Capture the cell that displays the provided text and extract its (x, y) central coordinate. 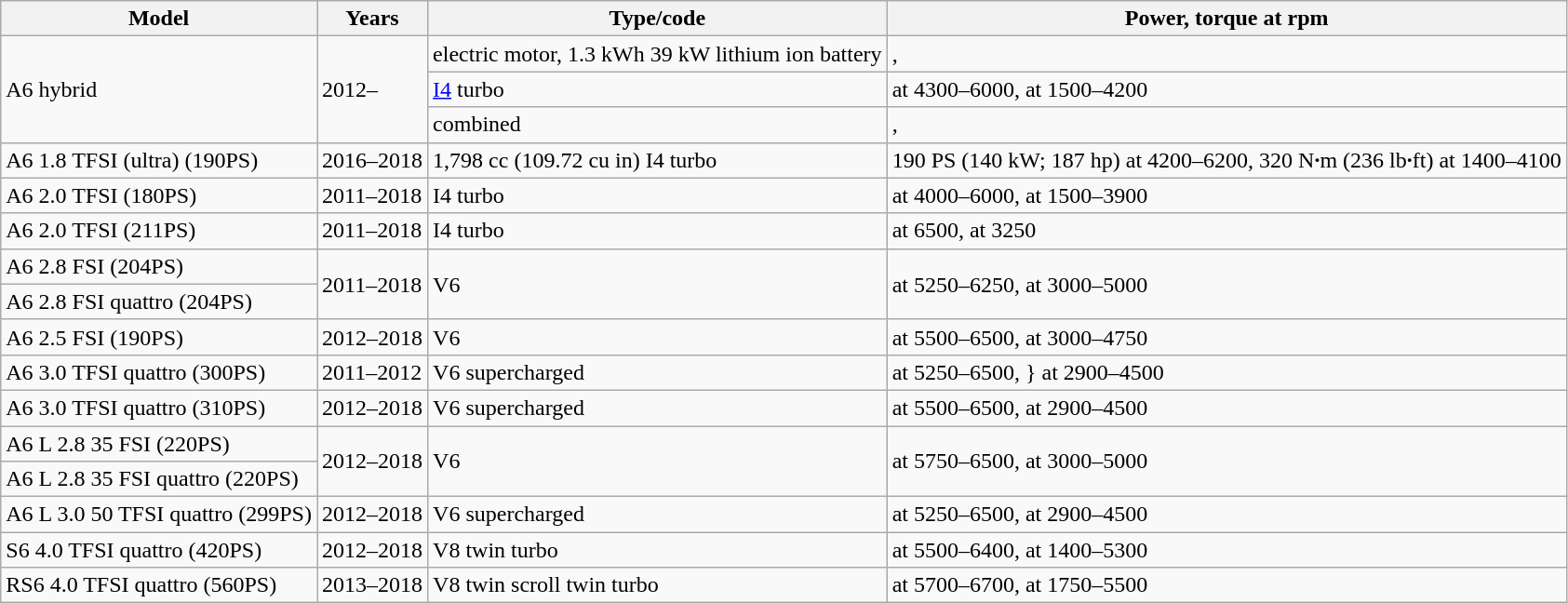
at 6500, at 3250 (1226, 231)
190 PS (140 kW; 187 hp) at 4200–6200, 320 N·m (236 lb·ft) at 1400–4100 (1226, 160)
at 5750–6500, at 3000–5000 (1226, 462)
at 5500–6500, at 3000–4750 (1226, 337)
combined (658, 125)
S6 4.0 TFSI quattro (420PS) (159, 550)
at 5700–6700, at 1750–5500 (1226, 585)
V8 twin turbo (658, 550)
A6 3.0 TFSI quattro (300PS) (159, 372)
RS6 4.0 TFSI quattro (560PS) (159, 585)
2011–2012 (372, 372)
A6 2.0 TFSI (180PS) (159, 195)
electric motor, 1.3 kWh 39 kW lithium ion battery (658, 54)
A6 2.0 TFSI (211PS) (159, 231)
A6 2.5 FSI (190PS) (159, 337)
Years (372, 19)
A6 hybrid (159, 89)
A6 1.8 TFSI (ultra) (190PS) (159, 160)
2012– (372, 89)
A6 L 2.8 35 FSI quattro (220PS) (159, 479)
2016–2018 (372, 160)
1,798 cc (109.72 cu in) I4 turbo (658, 160)
at 5250–6250, at 3000–5000 (1226, 284)
A6 3.0 TFSI quattro (310PS) (159, 408)
Power, torque at rpm (1226, 19)
at 5250–6500, } at 2900–4500 (1226, 372)
2013–2018 (372, 585)
at 4000–6000, at 1500–3900 (1226, 195)
at 5250–6500, at 2900–4500 (1226, 515)
at 5500–6400, at 1400–5300 (1226, 550)
Type/code (658, 19)
at 4300–6000, at 1500–4200 (1226, 89)
V8 twin scroll twin turbo (658, 585)
A6 L 2.8 35 FSI (220PS) (159, 444)
A6 2.8 FSI quattro (204PS) (159, 301)
A6 2.8 FSI (204PS) (159, 266)
A6 L 3.0 50 TFSI quattro (299PS) (159, 515)
Model (159, 19)
at 5500–6500, at 2900–4500 (1226, 408)
